Scan for the cell matching the given text and deliver its [x, y] coordinate at center. 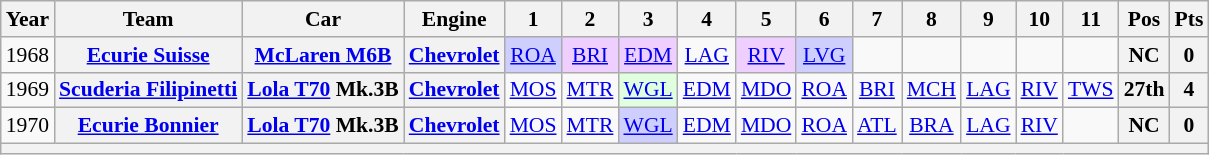
Year [28, 19]
2 [590, 19]
MCH [932, 90]
1970 [28, 126]
Scuderia Filipinetti [148, 90]
3 [648, 19]
Team [148, 19]
Pos [1144, 19]
1969 [28, 90]
LVG [824, 55]
ATL [877, 126]
1968 [28, 55]
10 [1040, 19]
McLaren M6B [322, 55]
6 [824, 19]
1 [534, 19]
8 [932, 19]
9 [988, 19]
27th [1144, 90]
Ecurie Bonnier [148, 126]
TWS [1091, 90]
5 [766, 19]
Engine [454, 19]
Ecurie Suisse [148, 55]
Car [322, 19]
Pts [1190, 19]
7 [877, 19]
11 [1091, 19]
BRA [932, 126]
